Provide the [X, Y] coordinate of the cell's center where the given text is located.  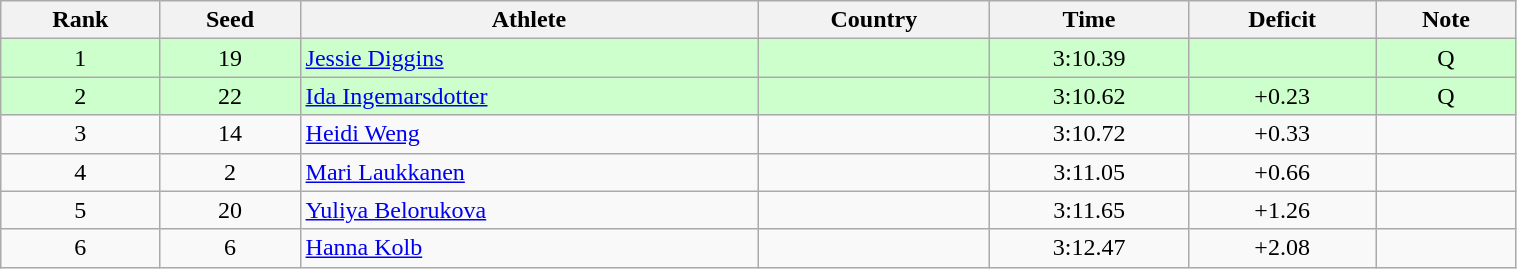
Jessie Diggins [529, 58]
+0.23 [1282, 96]
+2.08 [1282, 248]
3:10.39 [1090, 58]
Mari Laukkanen [529, 172]
3:11.65 [1090, 210]
Heidi Weng [529, 134]
Note [1446, 20]
Athlete [529, 20]
Rank [80, 20]
19 [230, 58]
Time [1090, 20]
1 [80, 58]
3:10.72 [1090, 134]
5 [80, 210]
3:11.05 [1090, 172]
Country [874, 20]
Deficit [1282, 20]
Yuliya Belorukova [529, 210]
3 [80, 134]
Ida Ingemarsdotter [529, 96]
Hanna Kolb [529, 248]
+1.26 [1282, 210]
4 [80, 172]
+0.66 [1282, 172]
3:10.62 [1090, 96]
20 [230, 210]
Seed [230, 20]
14 [230, 134]
+0.33 [1282, 134]
22 [230, 96]
3:12.47 [1090, 248]
